Scan for the cell matching the given text and deliver its (x, y) coordinate at center. 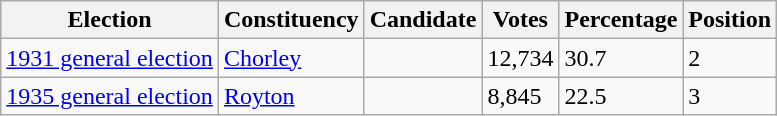
Percentage (621, 20)
2 (730, 58)
1931 general election (110, 58)
Constituency (291, 20)
12,734 (520, 58)
22.5 (621, 96)
Votes (520, 20)
30.7 (621, 58)
8,845 (520, 96)
Election (110, 20)
1935 general election (110, 96)
Candidate (423, 20)
3 (730, 96)
Position (730, 20)
Chorley (291, 58)
Royton (291, 96)
